Output the (X, Y) coordinate of the center of the cell containing the given text.  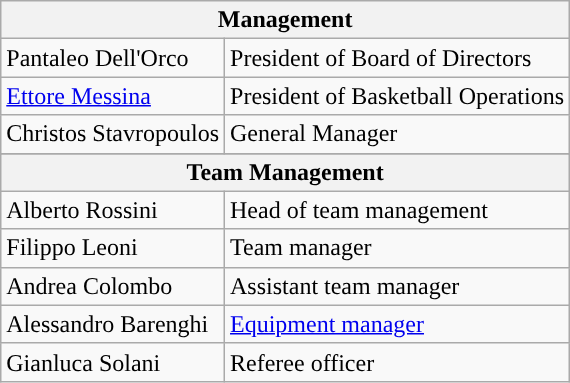
Assistant team manager (398, 286)
Head of team management (398, 210)
Pantaleo Dell'Orco (113, 58)
Equipment manager (398, 324)
Christos Stavropoulos (113, 134)
Alessandro Barenghi (113, 324)
General Manager (398, 134)
Filippo Leoni (113, 248)
President of Board of Directors (398, 58)
President of Basketball Operations (398, 96)
Team Management (286, 172)
Gianluca Solani (113, 362)
Referee officer (398, 362)
Alberto Rossini (113, 210)
Team manager (398, 248)
Andrea Colombo (113, 286)
Management (286, 20)
Ettore Messina (113, 96)
